Pinpoint the cell where the given text exists, returning its (x, y) midpoint coordinate. 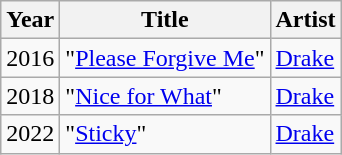
"Nice for What" (165, 96)
2018 (30, 96)
"Please Forgive Me" (165, 58)
2022 (30, 134)
Year (30, 20)
"Sticky" (165, 134)
Title (165, 20)
Artist (306, 20)
2016 (30, 58)
